Output the (X, Y) coordinate of the center of the cell containing the given text.  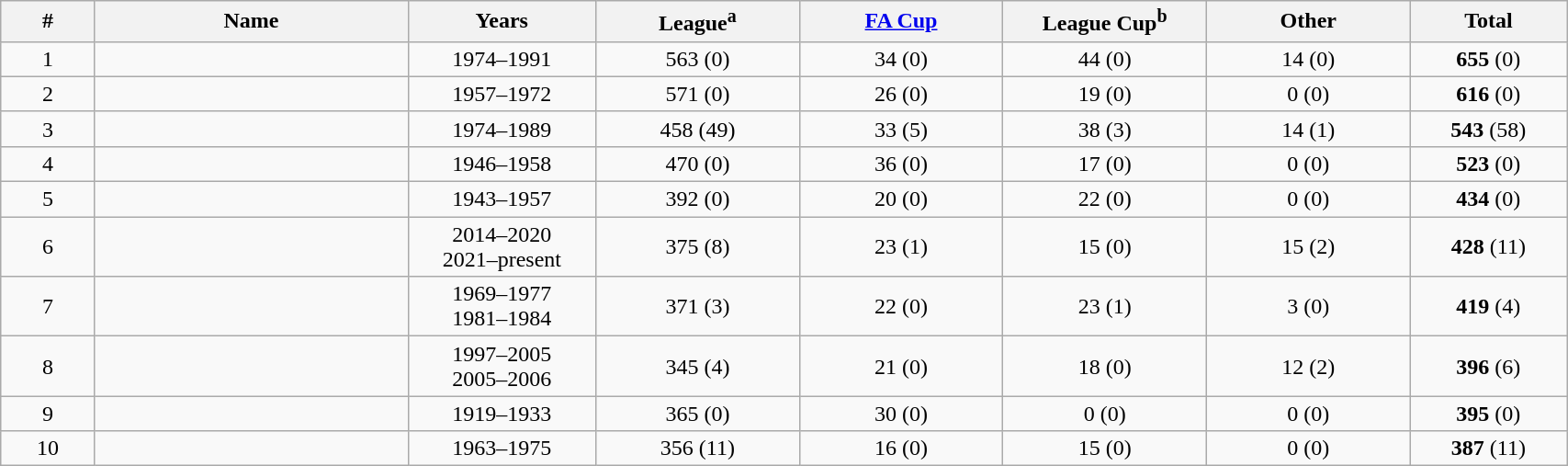
FA Cup (901, 22)
563 (0) (698, 59)
1974–1991 (502, 59)
419 (4) (1488, 307)
4 (48, 164)
458 (49) (698, 129)
2 (48, 94)
365 (0) (698, 414)
12 (2) (1308, 366)
1997–20052005–2006 (502, 366)
3 (0) (1308, 307)
470 (0) (698, 164)
3 (48, 129)
5 (48, 199)
395 (0) (1488, 414)
345 (4) (698, 366)
428 (11) (1488, 246)
1946–1958 (502, 164)
616 (0) (1488, 94)
36 (0) (901, 164)
1974–1989 (502, 129)
356 (11) (698, 449)
17 (0) (1105, 164)
18 (0) (1105, 366)
14 (1) (1308, 129)
16 (0) (901, 449)
30 (0) (901, 414)
26 (0) (901, 94)
Years (502, 22)
571 (0) (698, 94)
2014–20202021–present (502, 246)
15 (2) (1308, 246)
1957–1972 (502, 94)
20 (0) (901, 199)
Leaguea (698, 22)
396 (6) (1488, 366)
543 (58) (1488, 129)
375 (8) (698, 246)
1969–19771981–1984 (502, 307)
523 (0) (1488, 164)
33 (5) (901, 129)
21 (0) (901, 366)
6 (48, 246)
9 (48, 414)
1943–1957 (502, 199)
1 (48, 59)
Total (1488, 22)
1919–1933 (502, 414)
371 (3) (698, 307)
10 (48, 449)
38 (3) (1105, 129)
Name (252, 22)
44 (0) (1105, 59)
387 (11) (1488, 449)
34 (0) (901, 59)
# (48, 22)
7 (48, 307)
8 (48, 366)
392 (0) (698, 199)
14 (0) (1308, 59)
434 (0) (1488, 199)
League Cupb (1105, 22)
Other (1308, 22)
655 (0) (1488, 59)
1963–1975 (502, 449)
19 (0) (1105, 94)
